From the cell containing the given text, extract its center point as (x, y) coordinate. 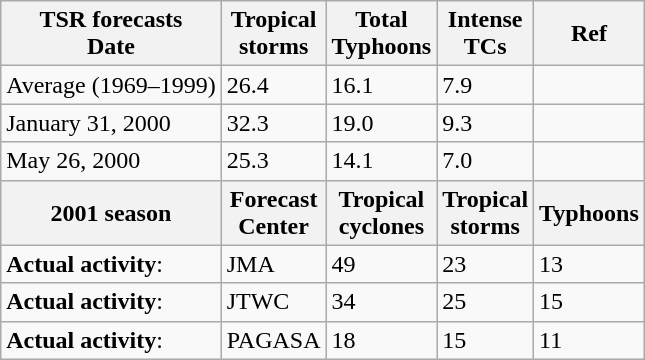
19.0 (382, 123)
14.1 (382, 161)
9.3 (486, 123)
2001 season (112, 212)
25 (486, 302)
JTWC (274, 302)
Typhoons (590, 212)
Tropicalcyclones (382, 212)
49 (382, 264)
ForecastCenter (274, 212)
TotalTyphoons (382, 34)
7.9 (486, 85)
11 (590, 340)
TSR forecastsDate (112, 34)
May 26, 2000 (112, 161)
January 31, 2000 (112, 123)
18 (382, 340)
7.0 (486, 161)
34 (382, 302)
23 (486, 264)
PAGASA (274, 340)
IntenseTCs (486, 34)
Ref (590, 34)
26.4 (274, 85)
JMA (274, 264)
16.1 (382, 85)
32.3 (274, 123)
Average (1969–1999) (112, 85)
25.3 (274, 161)
13 (590, 264)
